Search for the cell housing the specified text and yield its (X, Y) center coordinate. 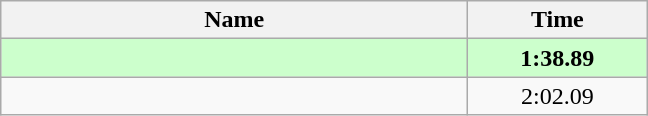
1:38.89 (558, 58)
Time (558, 20)
Name (234, 20)
2:02.09 (558, 96)
